Return the [x, y] coordinate for the center point of the cell that contains the specified text.  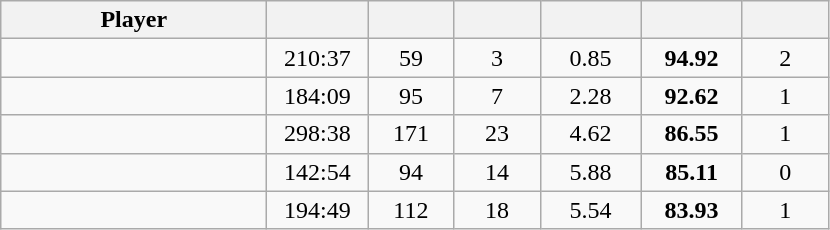
5.88 [590, 172]
7 [497, 96]
210:37 [318, 58]
94.92 [692, 58]
92.62 [692, 96]
0.85 [590, 58]
2 [785, 58]
86.55 [692, 134]
4.62 [590, 134]
94 [411, 172]
298:38 [318, 134]
0 [785, 172]
85.11 [692, 172]
2.28 [590, 96]
5.54 [590, 210]
194:49 [318, 210]
95 [411, 96]
142:54 [318, 172]
184:09 [318, 96]
171 [411, 134]
3 [497, 58]
Player [134, 20]
18 [497, 210]
112 [411, 210]
23 [497, 134]
59 [411, 58]
83.93 [692, 210]
14 [497, 172]
